Return the (x, y) coordinate for the center point of the cell that contains the specified text.  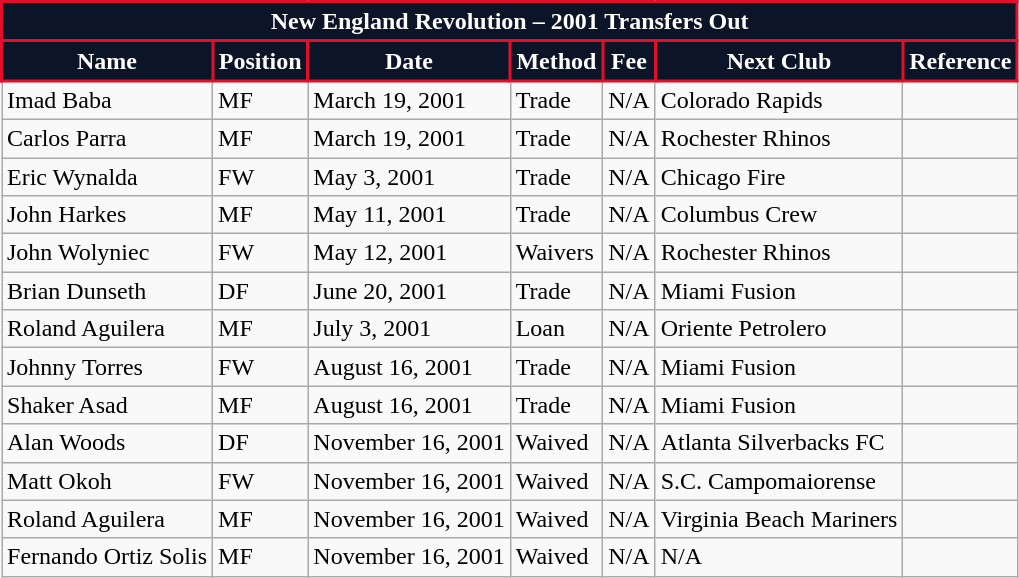
Date (409, 61)
Name (108, 61)
Fee (629, 61)
Position (260, 61)
Waivers (556, 253)
Columbus Crew (779, 215)
Oriente Petrolero (779, 329)
Chicago Fire (779, 177)
Method (556, 61)
New England Revolution – 2001 Transfers Out (510, 22)
Imad Baba (108, 100)
Matt Okoh (108, 481)
John Wolyniec (108, 253)
John Harkes (108, 215)
Carlos Parra (108, 138)
Eric Wynalda (108, 177)
Colorado Rapids (779, 100)
May 3, 2001 (409, 177)
Johnny Torres (108, 367)
Loan (556, 329)
May 12, 2001 (409, 253)
Alan Woods (108, 443)
Next Club (779, 61)
Atlanta Silverbacks FC (779, 443)
July 3, 2001 (409, 329)
Brian Dunseth (108, 291)
Fernando Ortiz Solis (108, 557)
May 11, 2001 (409, 215)
Reference (960, 61)
S.C. Campomaiorense (779, 481)
Virginia Beach Mariners (779, 519)
June 20, 2001 (409, 291)
Shaker Asad (108, 405)
